For the text-containing cell, return its midpoint in [X, Y] coordinate format. 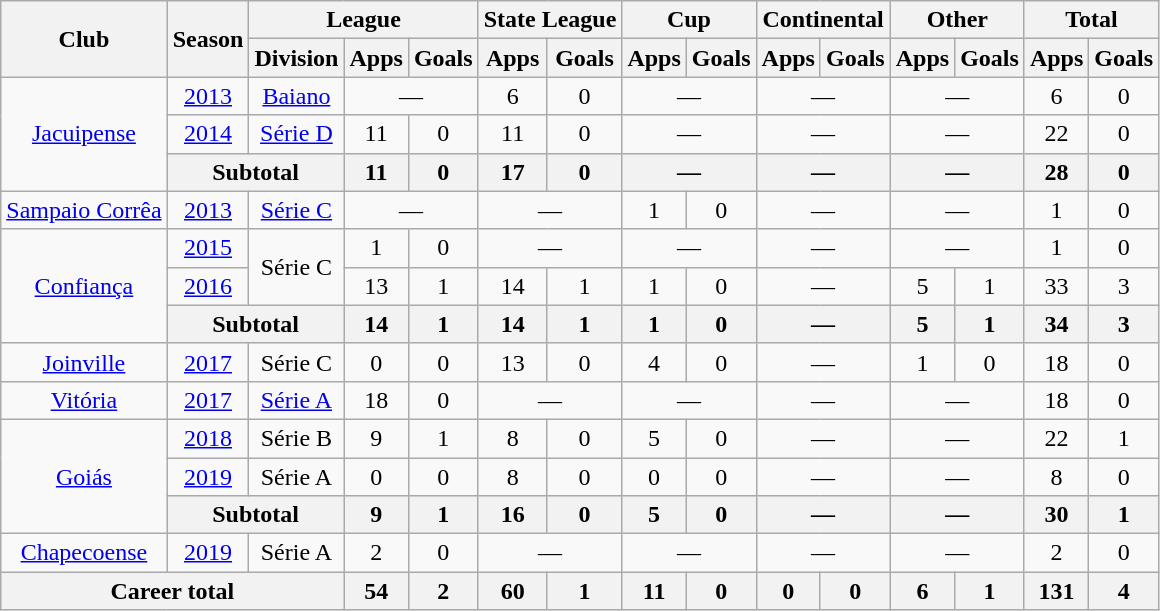
Division [296, 58]
16 [512, 515]
17 [512, 172]
2014 [208, 134]
2015 [208, 248]
Cup [689, 20]
28 [1056, 172]
Chapecoense [84, 553]
2018 [208, 438]
34 [1056, 324]
30 [1056, 515]
Sampaio Corrêa [84, 210]
Other [957, 20]
Série D [296, 134]
Goiás [84, 476]
Vitória [84, 400]
2016 [208, 286]
Career total [172, 591]
Total [1091, 20]
131 [1056, 591]
Série B [296, 438]
Jacuipense [84, 134]
Continental [823, 20]
Season [208, 39]
Confiança [84, 286]
33 [1056, 286]
League [364, 20]
State League [550, 20]
54 [376, 591]
Club [84, 39]
60 [512, 591]
Baiano [296, 96]
Joinville [84, 362]
